Search for the cell housing the specified text and yield its [x, y] center coordinate. 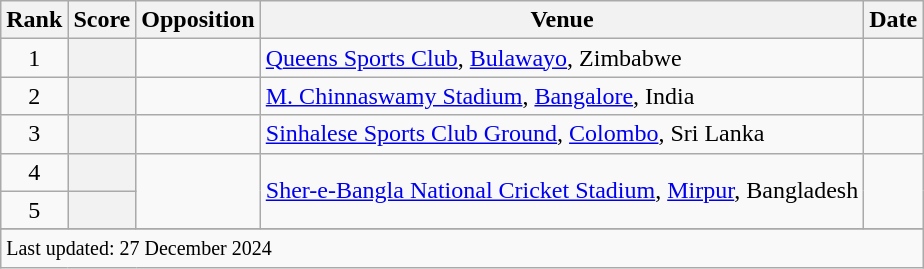
Queens Sports Club, Bulawayo, Zimbabwe [562, 58]
Sinhalese Sports Club Ground, Colombo, Sri Lanka [562, 134]
4 [34, 172]
M. Chinnaswamy Stadium, Bangalore, India [562, 96]
1 [34, 58]
Opposition [198, 20]
5 [34, 210]
Last updated: 27 December 2024 [462, 248]
Rank [34, 20]
3 [34, 134]
Venue [562, 20]
Date [894, 20]
Score [102, 20]
2 [34, 96]
Sher-e-Bangla National Cricket Stadium, Mirpur, Bangladesh [562, 191]
